Determine the (X, Y) coordinate at the center of the cell enclosing the given text.  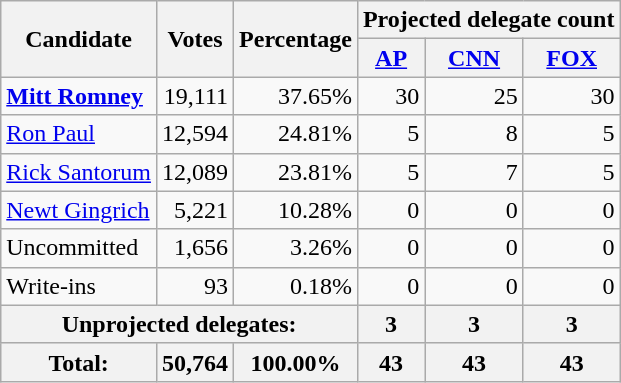
10.28% (296, 210)
12,089 (194, 172)
50,764 (194, 362)
8 (474, 134)
37.65% (296, 96)
Ron Paul (79, 134)
100.00% (296, 362)
25 (474, 96)
Uncommitted (79, 248)
AP (390, 58)
Candidate (79, 39)
12,594 (194, 134)
23.81% (296, 172)
Percentage (296, 39)
Newt Gingrich (79, 210)
3.26% (296, 248)
Mitt Romney (79, 96)
24.81% (296, 134)
Rick Santorum (79, 172)
Write-ins (79, 286)
19,111 (194, 96)
FOX (572, 58)
Votes (194, 39)
1,656 (194, 248)
0.18% (296, 286)
Total: (79, 362)
7 (474, 172)
Unprojected delegates: (180, 324)
CNN (474, 58)
5,221 (194, 210)
Projected delegate count (488, 20)
93 (194, 286)
